Determine the [X, Y] coordinate at the center of the cell enclosing the given text.  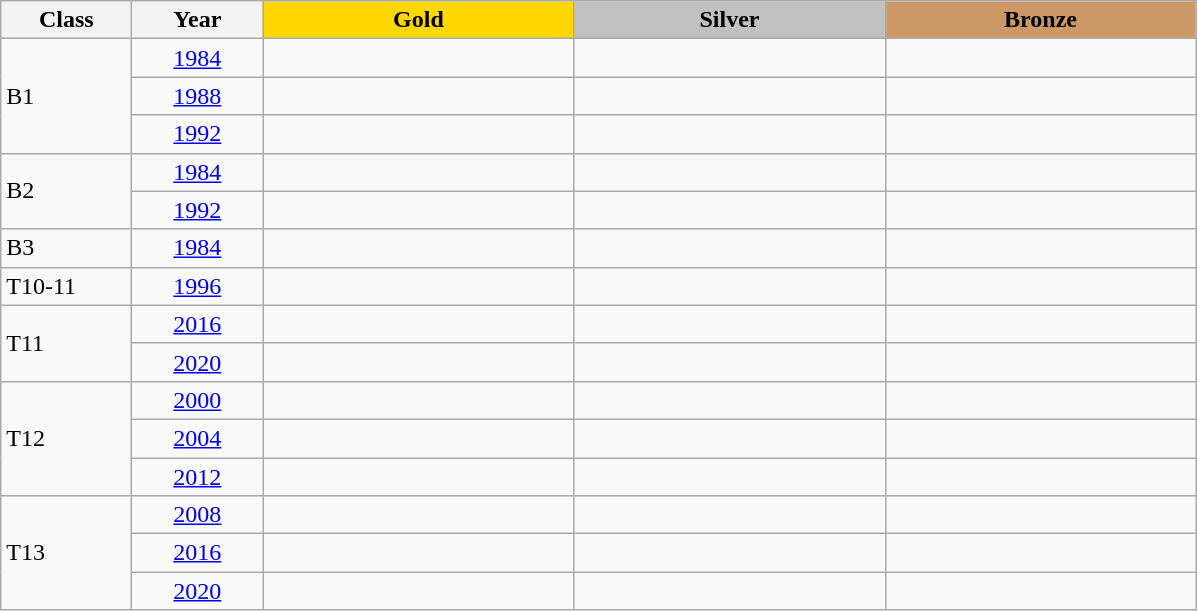
Gold [418, 20]
2012 [198, 477]
1996 [198, 286]
Class [66, 20]
Silver [730, 20]
T13 [66, 553]
T11 [66, 343]
1988 [198, 96]
T10-11 [66, 286]
Year [198, 20]
2004 [198, 438]
2008 [198, 515]
B1 [66, 96]
T12 [66, 438]
B2 [66, 191]
Bronze [1040, 20]
2000 [198, 400]
B3 [66, 248]
